Search for the cell housing the specified text and yield its [x, y] center coordinate. 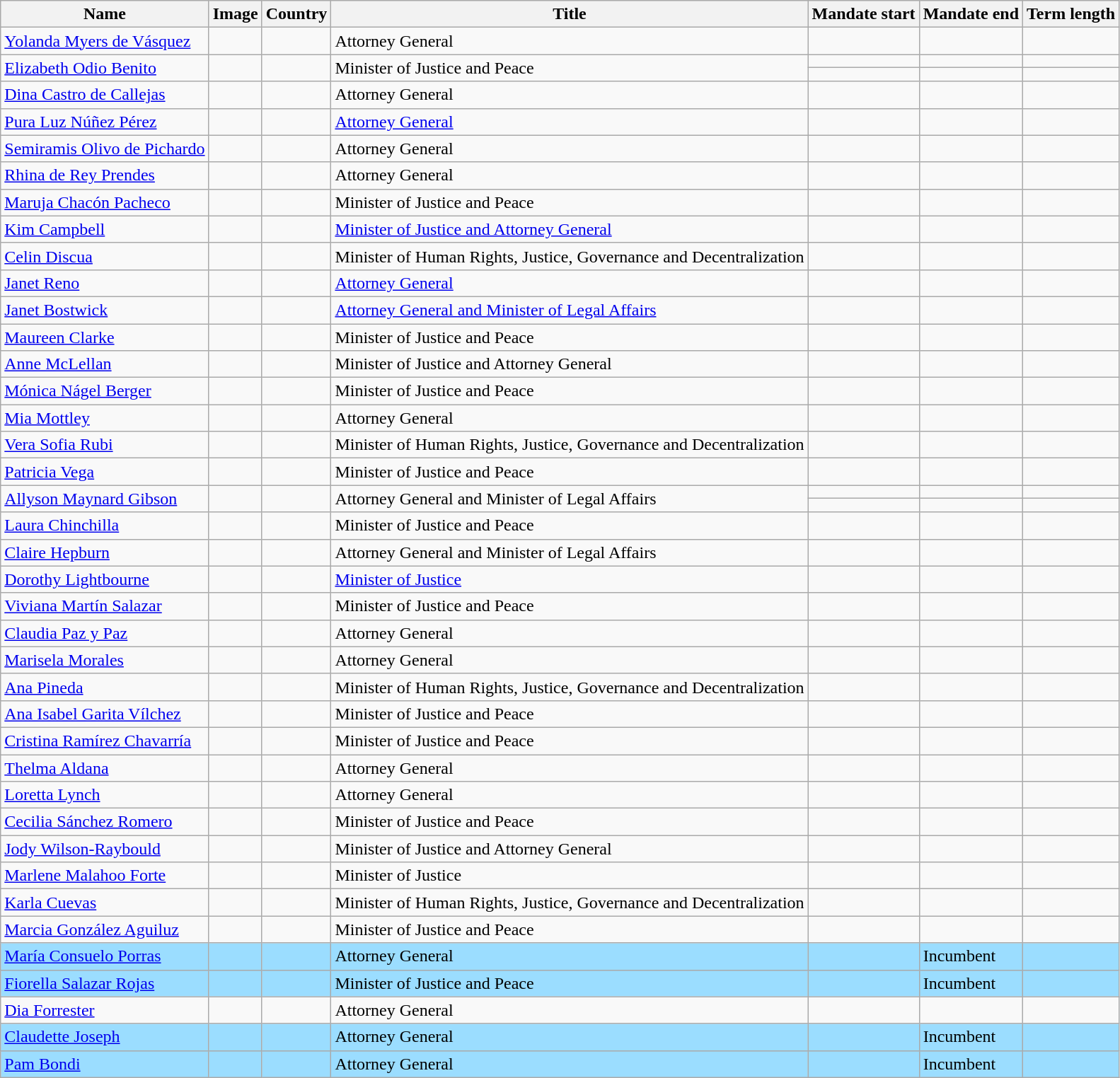
Mandate end [971, 14]
Title [570, 14]
Rhina de Rey Prendes [105, 175]
Mónica Nágel Berger [105, 391]
Dorothy Lightbourne [105, 579]
Mia Mottley [105, 418]
Elizabeth Odio Benito [105, 68]
Yolanda Myers de Vásquez [105, 41]
Dina Castro de Callejas [105, 95]
Kim Campbell [105, 229]
Viviana Martín Salazar [105, 606]
Cecilia Sánchez Romero [105, 822]
Marlene Malahoo Forte [105, 876]
Ana Isabel Garita Vílchez [105, 714]
Allyson Maynard Gibson [105, 499]
Thelma Aldana [105, 767]
Janet Reno [105, 283]
Janet Bostwick [105, 310]
Patricia Vega [105, 472]
Pura Luz Núñez Pérez [105, 122]
Marisela Morales [105, 660]
Marcia González Aguiluz [105, 929]
Laura Chinchilla [105, 526]
Cristina Ramírez Chavarría [105, 741]
Karla Cuevas [105, 903]
Claudette Joseph [105, 1037]
Semiramis Olivo de Pichardo [105, 149]
Anne McLellan [105, 364]
Image [235, 14]
Mandate start [863, 14]
Pam Bondi [105, 1064]
Celin Discua [105, 256]
Claudia Paz y Paz [105, 633]
Ana Pineda [105, 687]
Name [105, 14]
Fiorella Salazar Rojas [105, 983]
Claire Hepburn [105, 552]
Vera Sofia Rubi [105, 445]
María Consuelo Porras [105, 956]
Loretta Lynch [105, 795]
Dia Forrester [105, 1010]
Country [296, 14]
Jody Wilson-Raybould [105, 849]
Maureen Clarke [105, 337]
Maruja Chacón Pacheco [105, 202]
Term length [1071, 14]
